Locate the cell with the specified text and output its [x, y] center coordinate. 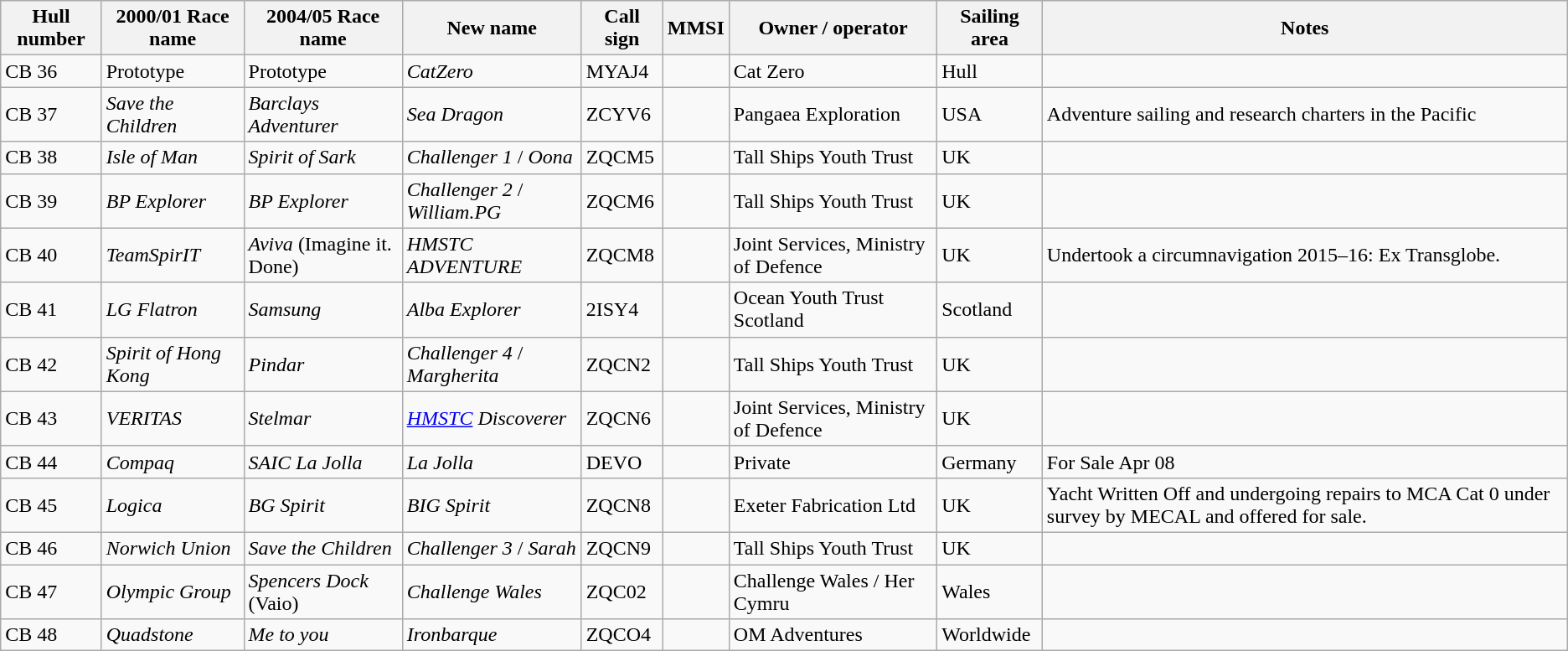
USA [990, 114]
ZQCM6 [622, 201]
New name [492, 28]
Norwich Union [173, 548]
ZQCN2 [622, 364]
ZQCN8 [622, 504]
HMSTC Discoverer [492, 419]
VERITAS [173, 419]
Challenger 1 / Oona [492, 158]
CB 36 [51, 71]
Spirit of Sark [323, 158]
Compaq [173, 462]
Stelmar [323, 419]
HMSTC ADVENTURE [492, 255]
Sea Dragon [492, 114]
Cat Zero [833, 71]
Aviva (Imagine it. Done) [323, 255]
ZCYV6 [622, 114]
CB 38 [51, 158]
MMSI [695, 28]
Olympic Group [173, 592]
BIG Spirit [492, 504]
DEVO [622, 462]
2004/05 Race name [323, 28]
Barclays Adventurer [323, 114]
ZQCM5 [622, 158]
OM Adventures [833, 635]
CB 40 [51, 255]
CB 43 [51, 419]
TeamSpirIT [173, 255]
CatZero [492, 71]
For Sale Apr 08 [1305, 462]
Samsung [323, 310]
ZQCM8 [622, 255]
Exeter Fabrication Ltd [833, 504]
Me to you [323, 635]
CB 46 [51, 548]
ZQCN6 [622, 419]
CB 48 [51, 635]
Worldwide [990, 635]
Alba Explorer [492, 310]
Sailing area [990, 28]
SAIC La Jolla [323, 462]
2ISY4 [622, 310]
Undertook a circumnavigation 2015–16: Ex Transglobe. [1305, 255]
CB 44 [51, 462]
ZQC02 [622, 592]
2000/01 Race name [173, 28]
Pindar [323, 364]
Isle of Man [173, 158]
Ocean Youth Trust Scotland [833, 310]
BG Spirit [323, 504]
CB 37 [51, 114]
Challenge Wales / Her Cymru [833, 592]
Hull [990, 71]
Yacht Written Off and undergoing repairs to MCA Cat 0 under survey by MECAL and offered for sale. [1305, 504]
Quadstone [173, 635]
Private [833, 462]
Germany [990, 462]
Wales [990, 592]
MYAJ4 [622, 71]
Hull number [51, 28]
Call sign [622, 28]
Adventure sailing and research charters in the Pacific [1305, 114]
LG Flatron [173, 310]
ZQCO4 [622, 635]
Spirit of Hong Kong [173, 364]
CB 39 [51, 201]
Scotland [990, 310]
Owner / operator [833, 28]
Notes [1305, 28]
Challenger 3 / Sarah [492, 548]
Challenger 4 / Margherita [492, 364]
Logica [173, 504]
ZQCN9 [622, 548]
Challenger 2 / William.PG [492, 201]
CB 47 [51, 592]
Ironbarque [492, 635]
La Jolla [492, 462]
CB 42 [51, 364]
CB 45 [51, 504]
CB 41 [51, 310]
Pangaea Exploration [833, 114]
Spencers Dock (Vaio) [323, 592]
Challenge Wales [492, 592]
